Capture the cell that displays the provided text and extract its (X, Y) central coordinate. 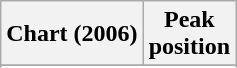
Peakposition (189, 34)
Chart (2006) (72, 34)
